Determine the [X, Y] coordinate at the center of the cell enclosing the given text.  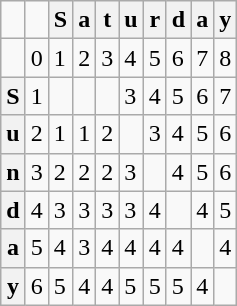
r [154, 20]
0 [36, 58]
t [108, 20]
8 [226, 58]
n [13, 172]
